Output the (x, y) coordinate of the center of the cell containing the given text.  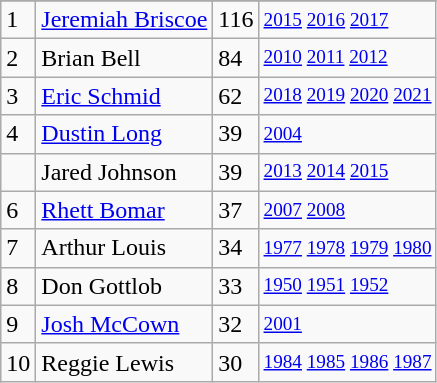
2007 2008 (348, 210)
Don Gottlob (124, 286)
30 (236, 362)
Dustin Long (124, 134)
84 (236, 58)
2 (18, 58)
2004 (348, 134)
1 (18, 20)
Josh McCown (124, 324)
6 (18, 210)
32 (236, 324)
34 (236, 248)
33 (236, 286)
Eric Schmid (124, 96)
1984 1985 1986 1987 (348, 362)
1950 1951 1952 (348, 286)
37 (236, 210)
7 (18, 248)
9 (18, 324)
2018 2019 2020 2021 (348, 96)
Jeremiah Briscoe (124, 20)
3 (18, 96)
1977 1978 1979 1980 (348, 248)
116 (236, 20)
Jared Johnson (124, 172)
2013 2014 2015 (348, 172)
2010 2011 2012 (348, 58)
Rhett Bomar (124, 210)
62 (236, 96)
2015 2016 2017 (348, 20)
Reggie Lewis (124, 362)
10 (18, 362)
2001 (348, 324)
8 (18, 286)
Brian Bell (124, 58)
Arthur Louis (124, 248)
4 (18, 134)
